Determine the (x, y) coordinate at the center of the cell enclosing the given text.  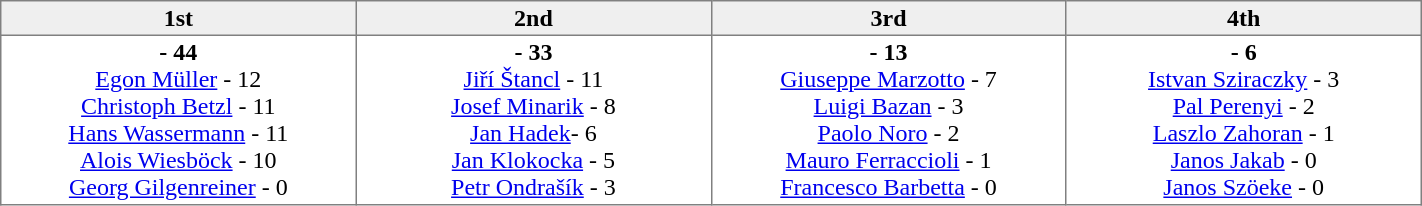
- 13Giuseppe Marzotto - 7Luigi Bazan - 3Paolo Noro - 2Mauro Ferraccioli - 1Francesco Barbetta - 0 (888, 120)
- 6Istvan Sziraczky - 3Pal Perenyi - 2Laszlo Zahoran - 1Janos Jakab - 0Janos Szöeke - 0 (1244, 120)
2nd (534, 18)
4th (1244, 18)
3rd (888, 18)
- 33Jiří Štancl - 11Josef Minarik - 8Jan Hadek- 6Jan Klokocka - 5Petr Ondrašík - 3 (534, 120)
- 44Egon Müller - 12Christoph Betzl - 11Hans Wassermann - 11Alois Wiesböck - 10Georg Gilgenreiner - 0 (178, 120)
1st (178, 18)
